From the cell containing the given text, extract its center point as (X, Y) coordinate. 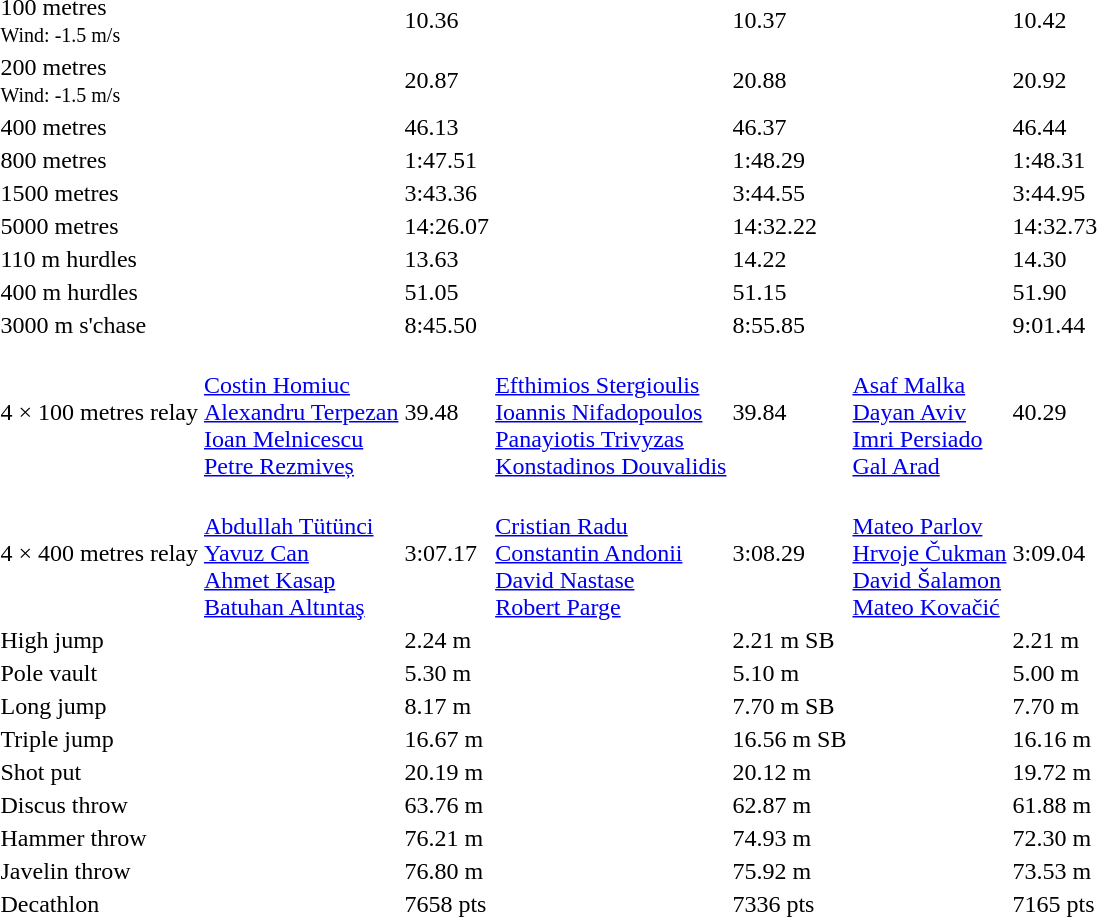
76.21 m (447, 838)
8:55.85 (790, 325)
20.88 (790, 80)
51.15 (790, 292)
Abdullah TütünciYavuz CanAhmet KasapBatuhan Altıntaş (300, 553)
1:48.29 (790, 160)
16.56 m SB (790, 739)
76.80 m (447, 871)
5.30 m (447, 673)
20.12 m (790, 772)
5.10 m (790, 673)
75.92 m (790, 871)
39.84 (790, 412)
7.70 m SB (790, 706)
Cristian RaduConstantin AndoniiDavid NastaseRobert Parge (611, 553)
39.48 (447, 412)
3:08.29 (790, 553)
8:45.50 (447, 325)
3:07.17 (447, 553)
14:32.22 (790, 226)
74.93 m (790, 838)
2.24 m (447, 640)
62.87 m (790, 805)
51.05 (447, 292)
14.22 (790, 259)
14:26.07 (447, 226)
3:44.55 (790, 193)
Asaf MalkaDayan AvivImri PersiadoGal Arad (930, 412)
20.87 (447, 80)
13.63 (447, 259)
63.76 m (447, 805)
8.17 m (447, 706)
20.19 m (447, 772)
46.37 (790, 127)
Mateo ParlovHrvoje ČukmanDavid ŠalamonMateo Kovačić (930, 553)
16.67 m (447, 739)
2.21 m SB (790, 640)
46.13 (447, 127)
1:47.51 (447, 160)
3:43.36 (447, 193)
Efthimios StergioulisIoannis NifadopoulosPanayiotis TrivyzasKonstadinos Douvalidis (611, 412)
Costin HomiucAlexandru TerpezanIoan MelnicescuPetre Rezmiveș (300, 412)
